Identify which cell holds the provided text, then report its [X, Y] central coordinate. 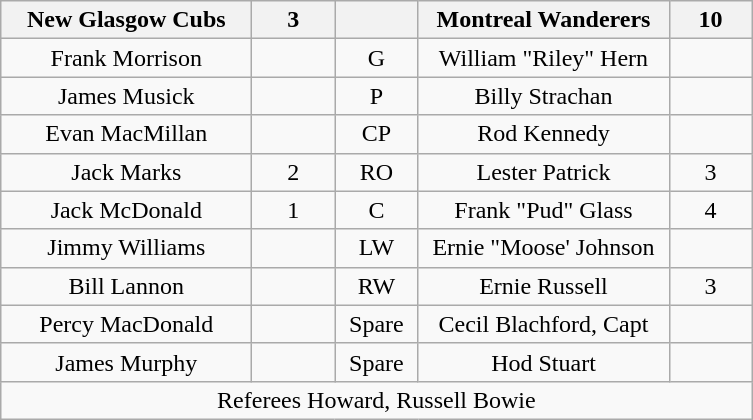
Hod Stuart [544, 362]
2 [294, 172]
Ernie Russell [544, 286]
4 [710, 210]
James Murphy [126, 362]
LW [376, 248]
Percy MacDonald [126, 324]
Evan MacMillan [126, 134]
James Musick [126, 96]
RW [376, 286]
Jack Marks [126, 172]
Referees Howard, Russell Bowie [376, 400]
Montreal Wanderers [544, 20]
G [376, 58]
Frank "Pud" Glass [544, 210]
10 [710, 20]
Jack McDonald [126, 210]
1 [294, 210]
Frank Morrison [126, 58]
CP [376, 134]
William "Riley" Hern [544, 58]
Rod Kennedy [544, 134]
RO [376, 172]
C [376, 210]
Billy Strachan [544, 96]
Jimmy Williams [126, 248]
Ernie "Moose' Johnson [544, 248]
P [376, 96]
Lester Patrick [544, 172]
Bill Lannon [126, 286]
Cecil Blachford, Capt [544, 324]
New Glasgow Cubs [126, 20]
